Pinpoint the cell where the given text exists, returning its [x, y] midpoint coordinate. 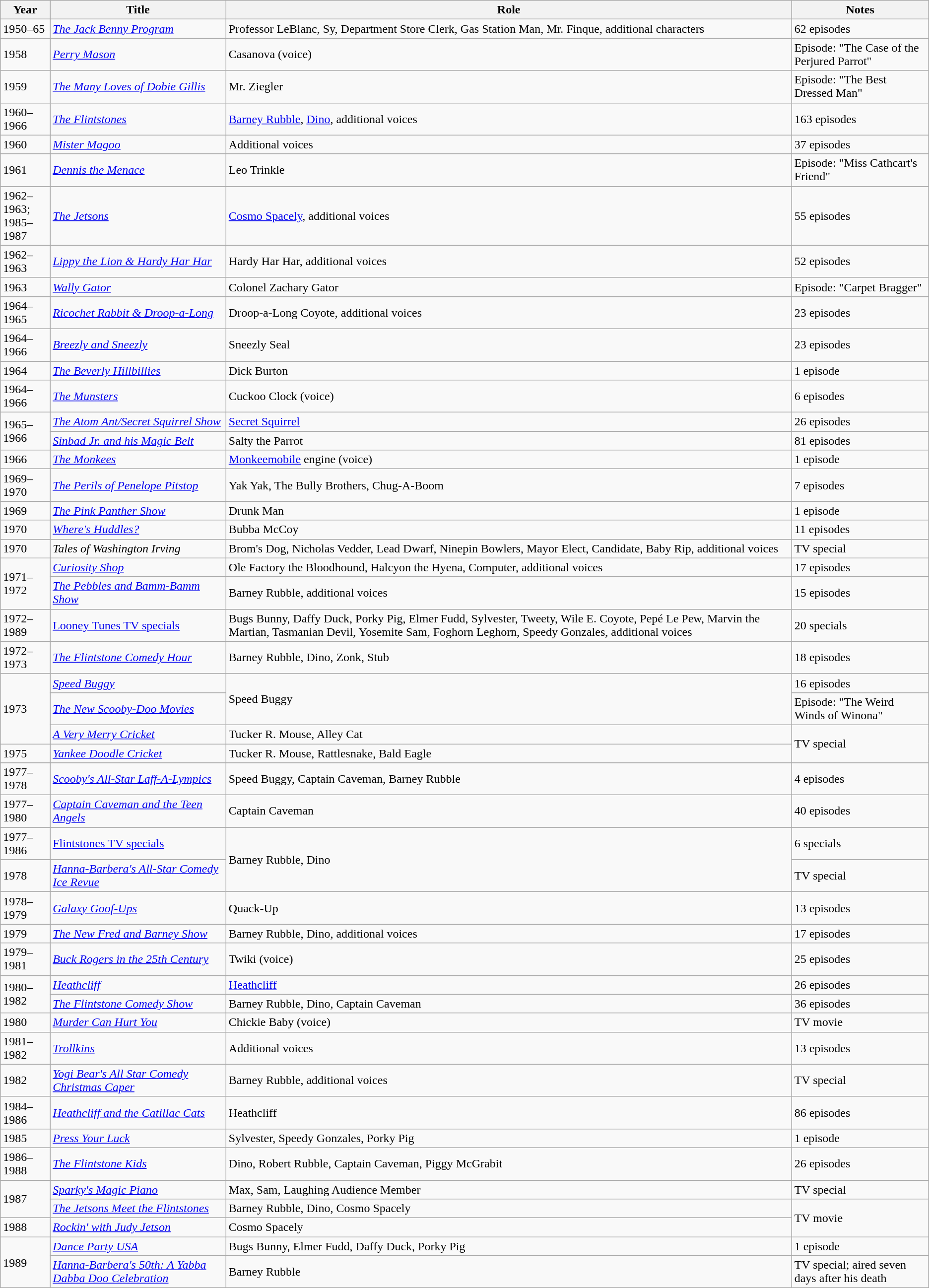
1962–1963 [25, 261]
1973 [25, 709]
Bubba McCoy [509, 530]
Captain Caveman [509, 811]
36 episodes [860, 1004]
Mister Magoo [138, 144]
1988 [25, 1227]
Dick Burton [509, 371]
1978–1979 [25, 908]
Leo Trinkle [509, 170]
The Perils of Penelope Pitstop [138, 485]
Drunk Man [509, 511]
The Flintstone Kids [138, 1163]
1965–1966 [25, 431]
163 episodes [860, 119]
1969 [25, 511]
1986–1988 [25, 1163]
Where's Huddles? [138, 530]
Episode: "The Case of the Perjured Parrot" [860, 55]
1984–1986 [25, 1113]
40 episodes [860, 811]
7 episodes [860, 485]
Max, Sam, Laughing Audience Member [509, 1190]
25 episodes [860, 959]
Ricochet Rabbit & Droop-a-Long [138, 313]
Bugs Bunny, Elmer Fudd, Daffy Duck, Porky Pig [509, 1246]
Perry Mason [138, 55]
Rockin' with Judy Jetson [138, 1227]
The Monkees [138, 460]
55 episodes [860, 215]
1975 [25, 753]
Episode: "Carpet Bragger" [860, 287]
Colonel Zachary Gator [509, 287]
Buck Rogers in the 25th Century [138, 959]
Press Your Luck [138, 1138]
Ole Factory the Bloodhound, Halcyon the Hyena, Computer, additional voices [509, 567]
1950–65 [25, 29]
The New Fred and Barney Show [138, 934]
Brom's Dog, Nicholas Vedder, Lead Dwarf, Ninepin Bowlers, Mayor Elect, Candidate, Baby Rip, additional voices [509, 548]
Yankee Doodle Cricket [138, 753]
1979–1981 [25, 959]
1969–1970 [25, 485]
Notes [860, 10]
1963 [25, 287]
Tucker R. Mouse, Rattlesnake, Bald Eagle [509, 753]
1960–1966 [25, 119]
Chickie Baby (voice) [509, 1022]
Salty the Parrot [509, 441]
6 episodes [860, 396]
Heathcliff and the Catillac Cats [138, 1113]
Dino, Robert Rubble, Captain Caveman, Piggy McGrabit [509, 1163]
Speed Buggy, Captain Caveman, Barney Rubble [509, 779]
1958 [25, 55]
62 episodes [860, 29]
TV special; aired seven days after his death [860, 1272]
The Flintstone Comedy Show [138, 1004]
1977–1980 [25, 811]
Sparky's Magic Piano [138, 1190]
Cuckoo Clock (voice) [509, 396]
The Munsters [138, 396]
Wally Gator [138, 287]
15 episodes [860, 593]
Title [138, 10]
The Atom Ant/Secret Squirrel Show [138, 422]
11 episodes [860, 530]
Year [25, 10]
Lippy the Lion & Hardy Har Har [138, 261]
Secret Squirrel [509, 422]
1982 [25, 1080]
Captain Caveman and the Teen Angels [138, 811]
The Jetsons Meet the Flintstones [138, 1209]
1977–1978 [25, 779]
The Flintstones [138, 119]
6 specials [860, 844]
The Beverly Hillbillies [138, 371]
1971–1972 [25, 584]
37 episodes [860, 144]
1972–1973 [25, 657]
1964 [25, 371]
Hardy Har Har, additional voices [509, 261]
Casanova (voice) [509, 55]
The Many Loves of Dobie Gillis [138, 86]
Tucker R. Mouse, Alley Cat [509, 734]
1959 [25, 86]
The Pebbles and Bamm-Bamm Show [138, 593]
Barney Rubble, Dino [509, 860]
Role [509, 10]
Flintstones TV specials [138, 844]
1960 [25, 144]
Monkeemobile engine (voice) [509, 460]
The New Scooby-Doo Movies [138, 709]
1980–1982 [25, 994]
Hanna-Barbera's 50th: A Yabba Dabba Doo Celebration [138, 1272]
A Very Merry Cricket [138, 734]
Barney Rubble, Dino, Zonk, Stub [509, 657]
Sneezly Seal [509, 344]
Hanna-Barbera's All-Star Comedy Ice Revue [138, 876]
1977–1986 [25, 844]
1980 [25, 1022]
Barney Rubble, Dino, Cosmo Spacely [509, 1209]
1961 [25, 170]
1981–1982 [25, 1048]
4 episodes [860, 779]
Episode: "The Weird Winds of Winona" [860, 709]
The Flintstone Comedy Hour [138, 657]
Dennis the Menace [138, 170]
Yak Yak, The Bully Brothers, Chug-A-Boom [509, 485]
Trollkins [138, 1048]
Barney Rubble, Dino, Captain Caveman [509, 1004]
Sinbad Jr. and his Magic Belt [138, 441]
1972–1989 [25, 625]
Episode: "The Best Dressed Man" [860, 86]
86 episodes [860, 1113]
18 episodes [860, 657]
Yogi Bear's All Star Comedy Christmas Caper [138, 1080]
The Jetsons [138, 215]
The Pink Panther Show [138, 511]
1966 [25, 460]
Sylvester, Speedy Gonzales, Porky Pig [509, 1138]
1962–1963;1985–1987 [25, 215]
1964–1965 [25, 313]
Quack-Up [509, 908]
1979 [25, 934]
Cosmo Spacely, additional voices [509, 215]
81 episodes [860, 441]
Mr. Ziegler [509, 86]
Looney Tunes TV specials [138, 625]
Galaxy Goof-Ups [138, 908]
Scooby's All-Star Laff-A-Lympics [138, 779]
52 episodes [860, 261]
Twiki (voice) [509, 959]
1985 [25, 1138]
20 specials [860, 625]
The Jack Benny Program [138, 29]
1989 [25, 1263]
1987 [25, 1199]
Murder Can Hurt You [138, 1022]
Droop-a-Long Coyote, additional voices [509, 313]
Professor LeBlanc, Sy, Department Store Clerk, Gas Station Man, Mr. Finque, additional characters [509, 29]
Episode: "Miss Cathcart's Friend" [860, 170]
Barney Rubble [509, 1272]
Breezly and Sneezly [138, 344]
Dance Party USA [138, 1246]
16 episodes [860, 683]
1978 [25, 876]
Curiosity Shop [138, 567]
Cosmo Spacely [509, 1227]
Tales of Washington Irving [138, 548]
